Find where the given text appears and provide that cell's center as [x, y] coordinate. 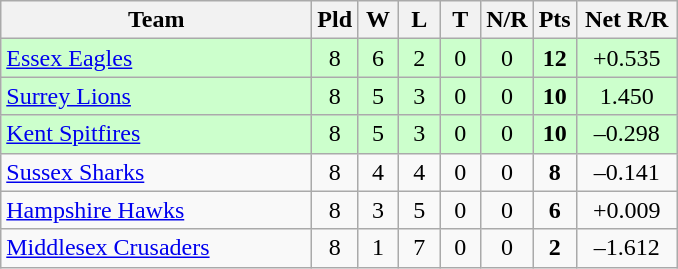
+0.535 [626, 58]
+0.009 [626, 210]
Pts [554, 20]
L [420, 20]
Surrey Lions [156, 96]
–0.298 [626, 134]
Middlesex Crusaders [156, 248]
Pld [335, 20]
Sussex Sharks [156, 172]
Kent Spitfires [156, 134]
Net R/R [626, 20]
7 [420, 248]
Team [156, 20]
N/R [507, 20]
Essex Eagles [156, 58]
–1.612 [626, 248]
1.450 [626, 96]
12 [554, 58]
Hampshire Hawks [156, 210]
W [378, 20]
–0.141 [626, 172]
1 [378, 248]
T [460, 20]
